Capture the cell that displays the provided text and extract its [x, y] central coordinate. 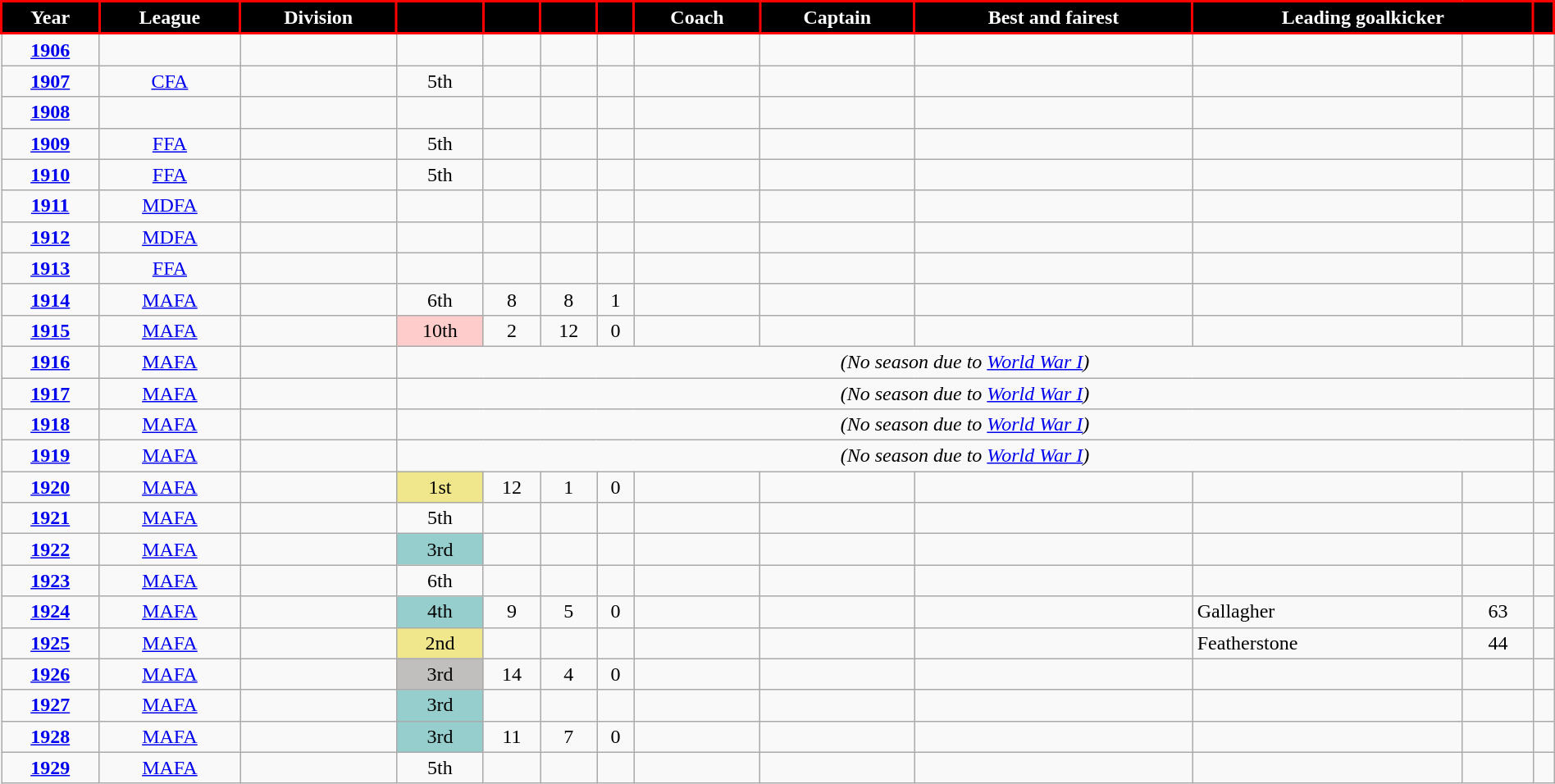
4th [440, 612]
1929 [51, 768]
Captain [837, 18]
1919 [51, 456]
1918 [51, 425]
5 [569, 612]
11 [512, 736]
Division [318, 18]
1908 [51, 112]
Featherstone [1327, 643]
1928 [51, 736]
2 [512, 330]
1914 [51, 299]
1910 [51, 175]
9 [512, 612]
14 [512, 674]
1924 [51, 612]
CFA [170, 81]
2nd [440, 643]
1925 [51, 643]
1927 [51, 705]
1907 [51, 81]
1916 [51, 362]
44 [1498, 643]
Year [51, 18]
63 [1498, 612]
League [170, 18]
1921 [51, 518]
7 [569, 736]
1912 [51, 237]
1923 [51, 581]
1920 [51, 487]
Coach [697, 18]
1926 [51, 674]
Gallagher [1327, 612]
1st [440, 487]
1915 [51, 330]
1913 [51, 268]
1911 [51, 206]
Leading goalkicker [1363, 18]
1906 [51, 49]
10th [440, 330]
1922 [51, 549]
1917 [51, 393]
4 [569, 674]
Best and fairest [1053, 18]
1909 [51, 144]
